Extract the (X, Y) coordinate from the center of the cell holding the provided text.  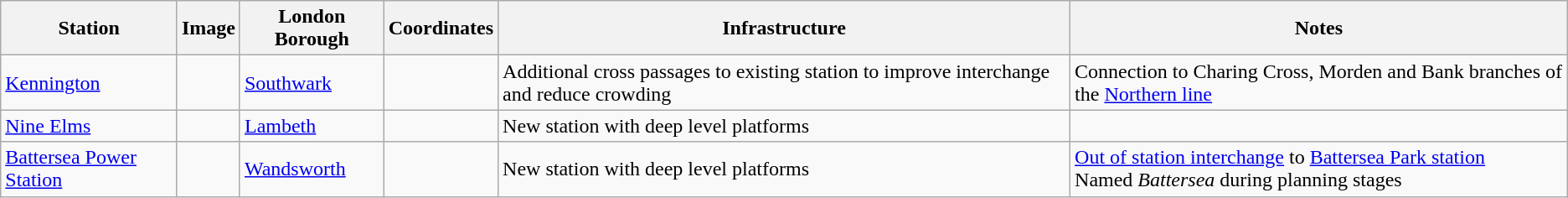
London Borough (312, 29)
Coordinates (441, 29)
Kennington (89, 82)
Battersea Power Station (89, 169)
Lambeth (312, 126)
Additional cross passages to existing station to improve interchange and reduce crowding (784, 82)
Station (89, 29)
Infrastructure (784, 29)
Notes (1319, 29)
Image (208, 29)
Wandsworth (312, 169)
Out of station interchange to Battersea Park stationNamed Battersea during planning stages (1319, 169)
Nine Elms (89, 126)
Southwark (312, 82)
Connection to Charing Cross, Morden and Bank branches of the Northern line (1319, 82)
